Search for the cell housing the specified text and yield its (X, Y) center coordinate. 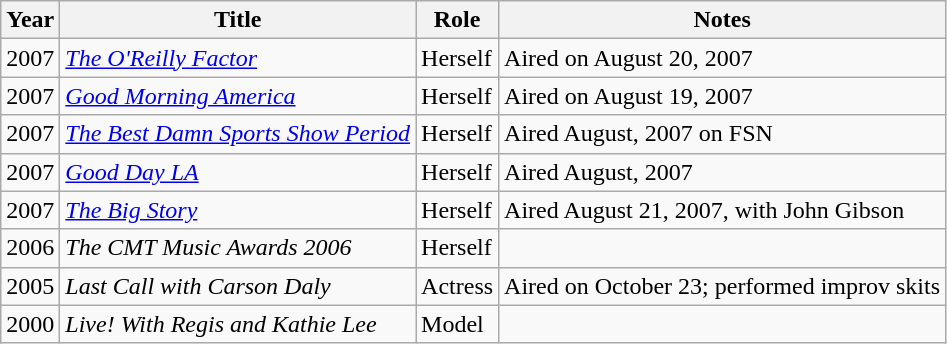
Aired August, 2007 (722, 172)
Good Day LA (238, 172)
Aired on August 20, 2007 (722, 58)
The CMT Music Awards 2006 (238, 248)
Actress (458, 286)
2006 (30, 248)
Model (458, 324)
2000 (30, 324)
The Big Story (238, 210)
Live! With Regis and Kathie Lee (238, 324)
The O'Reilly Factor (238, 58)
Good Morning America (238, 96)
Year (30, 20)
Aired on August 19, 2007 (722, 96)
2005 (30, 286)
The Best Damn Sports Show Period (238, 134)
Role (458, 20)
Aired August 21, 2007, with John Gibson (722, 210)
Last Call with Carson Daly (238, 286)
Aired August, 2007 on FSN (722, 134)
Title (238, 20)
Aired on October 23; performed improv skits (722, 286)
Notes (722, 20)
